Provide the (X, Y) coordinate of the cell's center where the given text is located.  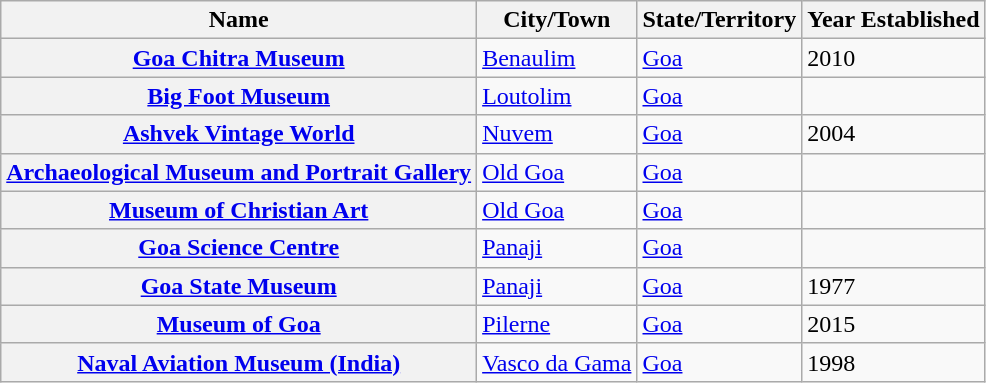
Loutolim (557, 96)
Museum of Goa (239, 324)
1977 (894, 286)
Archaeological Museum and Portrait Gallery (239, 172)
Pilerne (557, 324)
Ashvek Vintage World (239, 134)
2004 (894, 134)
City/Town (557, 20)
Goa Science Centre (239, 248)
Naval Aviation Museum (India) (239, 362)
Museum of Christian Art (239, 210)
Benaulim (557, 58)
1998 (894, 362)
2010 (894, 58)
Name (239, 20)
State/Territory (720, 20)
Year Established (894, 20)
Big Foot Museum (239, 96)
Nuvem (557, 134)
2015 (894, 324)
Goa State Museum (239, 286)
Goa Chitra Museum (239, 58)
Vasco da Gama (557, 362)
